Return the [x, y] coordinate for the center point of the cell that contains the specified text.  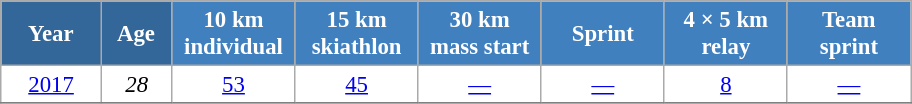
8 [726, 85]
Age [136, 34]
28 [136, 85]
53 [234, 85]
45 [356, 85]
4 × 5 km relay [726, 34]
Team sprint [848, 34]
Year [52, 34]
Sprint [602, 34]
10 km individual [234, 34]
30 km mass start [480, 34]
2017 [52, 85]
15 km skiathlon [356, 34]
